Return (x, y) of the center of cell containing provided text 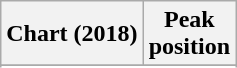
Chart (2018) (72, 34)
Peakposition (189, 34)
